For the text-containing cell, return its midpoint in [X, Y] coordinate format. 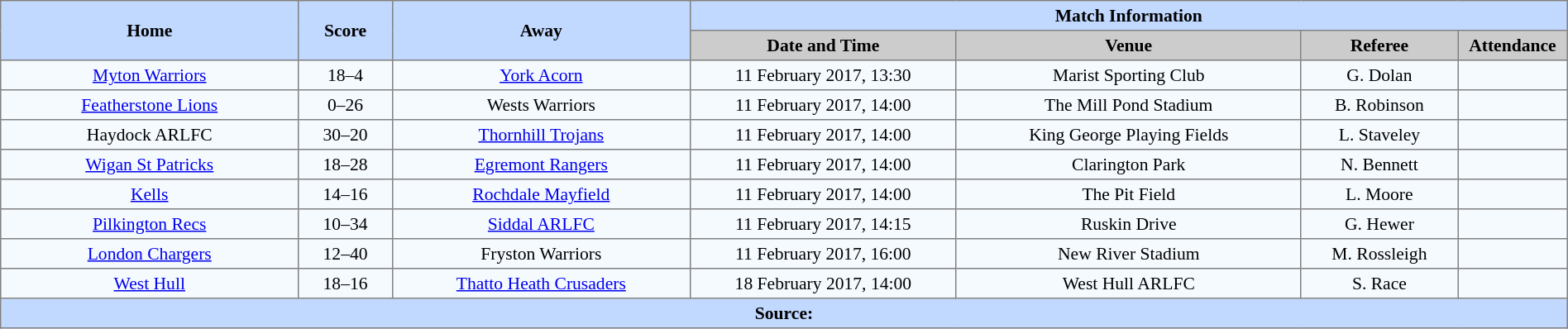
Myton Warriors [150, 75]
Siddal ARLFC [541, 224]
Featherstone Lions [150, 105]
Venue [1128, 45]
Egremont Rangers [541, 164]
Referee [1379, 45]
18 February 2017, 14:00 [823, 284]
Pilkington Recs [150, 224]
L. Moore [1379, 194]
L. Staveley [1379, 135]
11 February 2017, 16:00 [823, 254]
Thatto Heath Crusaders [541, 284]
18–16 [346, 284]
The Pit Field [1128, 194]
S. Race [1379, 284]
Thornhill Trojans [541, 135]
Wigan St Patricks [150, 164]
The Mill Pond Stadium [1128, 105]
Haydock ARLFC [150, 135]
Attendance [1513, 45]
Rochdale Mayfield [541, 194]
11 February 2017, 14:15 [823, 224]
Clarington Park [1128, 164]
G. Hewer [1379, 224]
Date and Time [823, 45]
N. Bennett [1379, 164]
10–34 [346, 224]
11 February 2017, 13:30 [823, 75]
Wests Warriors [541, 105]
30–20 [346, 135]
West Hull ARLFC [1128, 284]
14–16 [346, 194]
New River Stadium [1128, 254]
18–28 [346, 164]
Source: [784, 313]
London Chargers [150, 254]
Away [541, 31]
M. Rossleigh [1379, 254]
Score [346, 31]
Match Information [1128, 16]
York Acorn [541, 75]
Marist Sporting Club [1128, 75]
King George Playing Fields [1128, 135]
0–26 [346, 105]
18–4 [346, 75]
Home [150, 31]
12–40 [346, 254]
Ruskin Drive [1128, 224]
West Hull [150, 284]
Kells [150, 194]
G. Dolan [1379, 75]
B. Robinson [1379, 105]
Fryston Warriors [541, 254]
